Search for the cell housing the specified text and yield its (X, Y) center coordinate. 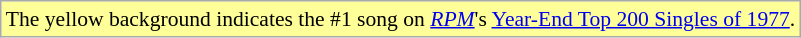
The yellow background indicates the #1 song on RPM's Year-End Top 200 Singles of 1977. (401, 19)
